Pinpoint the cell where the given text exists, returning its (X, Y) midpoint coordinate. 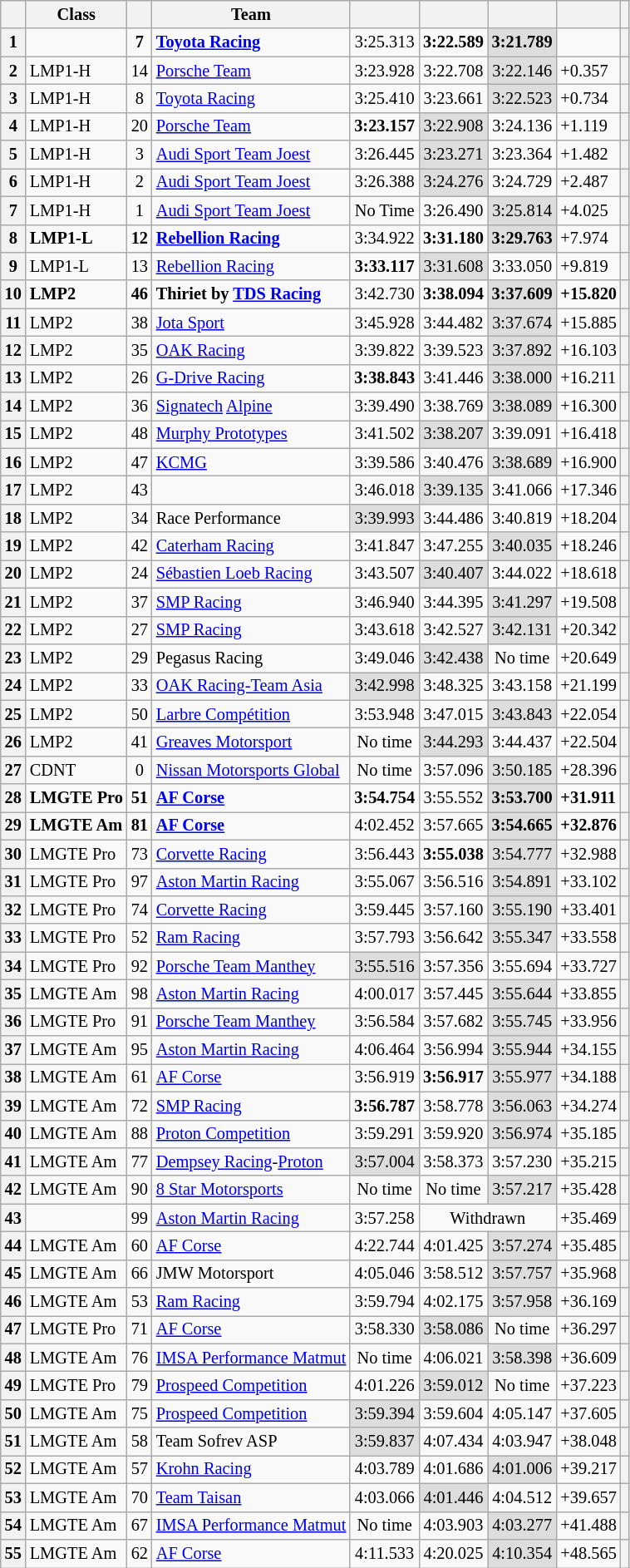
+41.488 (588, 1526)
3:56.063 (522, 1106)
3:29.763 (522, 239)
3:57.274 (522, 1245)
3:55.347 (522, 938)
Team (251, 14)
3:33.117 (384, 266)
49 (13, 1386)
3:57.004 (384, 1161)
72 (140, 1106)
4:03.277 (522, 1526)
+1.482 (588, 155)
3:55.552 (454, 798)
3:56.994 (454, 1050)
21 (13, 602)
3:55.644 (522, 994)
+35.968 (588, 1274)
3:48.325 (454, 686)
3:43.618 (384, 630)
3:54.665 (522, 826)
3:57.958 (522, 1302)
3:44.437 (522, 742)
19 (13, 546)
+34.188 (588, 1077)
4:01.226 (384, 1386)
3:53.700 (522, 798)
3:55.694 (522, 966)
3:55.038 (454, 854)
+19.508 (588, 602)
3:31.608 (454, 266)
22 (13, 630)
3:57.217 (522, 1190)
Team Taisan (251, 1497)
18 (13, 518)
KCMG (251, 462)
3:41.066 (522, 490)
4:05.046 (384, 1274)
3:23.661 (454, 98)
3:23.928 (384, 71)
32 (13, 910)
+22.054 (588, 714)
3:59.604 (454, 1413)
Class (76, 14)
4:03.947 (522, 1442)
57 (140, 1469)
+16.418 (588, 434)
3:55.516 (384, 966)
3:57.665 (454, 826)
3:31.180 (454, 239)
81 (140, 826)
+48.565 (588, 1553)
3:22.146 (522, 71)
3:38.207 (454, 434)
3:25.313 (384, 42)
3:38.689 (522, 462)
95 (140, 1050)
4:01.425 (454, 1245)
4:02.175 (454, 1302)
3:46.940 (384, 602)
5 (13, 155)
CDNT (76, 770)
No Time (384, 210)
3:40.035 (522, 546)
+7.974 (588, 239)
3:56.787 (384, 1106)
97 (140, 882)
3:26.490 (454, 210)
92 (140, 966)
3:40.819 (522, 518)
30 (13, 854)
61 (140, 1077)
3:21.789 (522, 42)
+33.956 (588, 1022)
44 (13, 1245)
3:44.486 (454, 518)
+32.876 (588, 826)
+0.734 (588, 98)
99 (140, 1218)
3:38.769 (454, 407)
4:06.464 (384, 1050)
71 (140, 1329)
3:54.754 (384, 798)
+18.204 (588, 518)
3:23.157 (384, 126)
+35.185 (588, 1134)
+9.819 (588, 266)
3:42.527 (454, 630)
40 (13, 1134)
Larbre Compétition (251, 714)
Murphy Prototypes (251, 434)
25 (13, 714)
+16.900 (588, 462)
3:57.757 (522, 1274)
3:57.793 (384, 938)
3:24.276 (454, 182)
+32.988 (588, 854)
JMW Motorsport (251, 1274)
3:59.837 (384, 1442)
+16.300 (588, 407)
3:57.096 (454, 770)
+22.504 (588, 742)
3:58.086 (454, 1329)
3:47.015 (454, 714)
79 (140, 1386)
3:45.928 (384, 323)
+20.649 (588, 658)
3:39.822 (384, 350)
3:46.018 (384, 490)
3:42.131 (522, 630)
4:03.066 (384, 1497)
3:58.373 (454, 1161)
Proton Competition (251, 1134)
3:58.778 (454, 1106)
Thiriet by TDS Racing (251, 294)
4:02.452 (384, 826)
3:49.046 (384, 658)
Dempsey Racing-Proton (251, 1161)
3:56.917 (454, 1077)
3:38.000 (522, 378)
3:58.512 (454, 1274)
3:24.136 (522, 126)
+33.102 (588, 882)
62 (140, 1553)
Krohn Racing (251, 1469)
OAK Racing (251, 350)
+34.155 (588, 1050)
3:55.190 (522, 910)
+38.048 (588, 1442)
Team Sofrev ASP (251, 1442)
3:41.847 (384, 546)
90 (140, 1190)
31 (13, 882)
4:20.025 (454, 1553)
Signatech Alpine (251, 407)
3:39.490 (384, 407)
3:57.445 (454, 994)
4:06.021 (454, 1358)
3:41.502 (384, 434)
+36.609 (588, 1358)
+37.605 (588, 1413)
3:24.729 (522, 182)
67 (140, 1526)
+2.487 (588, 182)
98 (140, 994)
+20.342 (588, 630)
6 (13, 182)
3:34.922 (384, 239)
91 (140, 1022)
3:54.777 (522, 854)
+16.211 (588, 378)
4:01.006 (522, 1469)
3:56.516 (454, 882)
70 (140, 1497)
3:25.410 (384, 98)
3:37.674 (522, 323)
3:59.291 (384, 1134)
OAK Racing-Team Asia (251, 686)
3:59.445 (384, 910)
3:39.586 (384, 462)
3:59.394 (384, 1413)
74 (140, 910)
3:40.476 (454, 462)
3:22.523 (522, 98)
Nissan Motorsports Global (251, 770)
3:25.814 (522, 210)
9 (13, 266)
3:41.446 (454, 378)
+33.558 (588, 938)
3:43.507 (384, 574)
Jota Sport (251, 323)
3:56.919 (384, 1077)
75 (140, 1413)
Withdrawn (487, 1218)
3:39.523 (454, 350)
3:33.050 (522, 266)
3:42.438 (454, 658)
3:56.584 (384, 1022)
+35.485 (588, 1245)
11 (13, 323)
4:01.686 (454, 1469)
23 (13, 658)
3:59.794 (384, 1302)
+33.401 (588, 910)
0 (140, 770)
3:58.330 (384, 1329)
28 (13, 798)
55 (13, 1553)
4:10.354 (522, 1553)
3:38.843 (384, 378)
Sébastien Loeb Racing (251, 574)
3:44.395 (454, 602)
88 (140, 1134)
73 (140, 854)
G-Drive Racing (251, 378)
66 (140, 1274)
3:23.364 (522, 155)
+17.346 (588, 490)
+16.103 (588, 350)
3:55.944 (522, 1050)
+35.469 (588, 1218)
3:57.258 (384, 1218)
+36.297 (588, 1329)
3:38.089 (522, 407)
+39.657 (588, 1497)
3:37.892 (522, 350)
3:37.609 (522, 294)
4:04.512 (522, 1497)
3:59.920 (454, 1134)
3:23.271 (454, 155)
4:03.789 (384, 1469)
3:55.977 (522, 1077)
3:39.091 (522, 434)
4:01.446 (454, 1497)
Pegasus Racing (251, 658)
3:57.356 (454, 966)
3:22.589 (454, 42)
+15.820 (588, 294)
54 (13, 1526)
3:40.407 (454, 574)
3:22.908 (454, 126)
+33.727 (588, 966)
15 (13, 434)
Race Performance (251, 518)
+0.357 (588, 71)
3:47.255 (454, 546)
3:26.445 (384, 155)
3:43.158 (522, 686)
3:42.998 (384, 686)
3:39.993 (384, 518)
Caterham Racing (251, 546)
+35.428 (588, 1190)
+18.618 (588, 574)
3:59.012 (454, 1386)
3:42.730 (384, 294)
3:38.094 (454, 294)
3:56.974 (522, 1134)
4:03.903 (454, 1526)
3:56.642 (454, 938)
4 (13, 126)
4:07.434 (454, 1442)
16 (13, 462)
3:55.745 (522, 1022)
3:26.388 (384, 182)
3:57.160 (454, 910)
3:43.843 (522, 714)
58 (140, 1442)
77 (140, 1161)
+15.885 (588, 323)
4:00.017 (384, 994)
3:22.708 (454, 71)
3:44.482 (454, 323)
3:55.067 (384, 882)
Greaves Motorsport (251, 742)
3:44.293 (454, 742)
+36.169 (588, 1302)
4:05.147 (522, 1413)
+1.119 (588, 126)
10 (13, 294)
+34.274 (588, 1106)
+37.223 (588, 1386)
+21.199 (588, 686)
8 Star Motorsports (251, 1190)
3:39.135 (454, 490)
4:11.533 (384, 1553)
3:57.230 (522, 1161)
3:44.022 (522, 574)
3:41.297 (522, 602)
3:57.682 (454, 1022)
60 (140, 1245)
+33.855 (588, 994)
17 (13, 490)
3:50.185 (522, 770)
4:22.744 (384, 1245)
3:54.891 (522, 882)
3:56.443 (384, 854)
3:58.398 (522, 1358)
+28.396 (588, 770)
+39.217 (588, 1469)
+31.911 (588, 798)
+18.246 (588, 546)
+4.025 (588, 210)
76 (140, 1358)
3:53.948 (384, 714)
+35.215 (588, 1161)
39 (13, 1106)
45 (13, 1274)
